Identify which cell holds the provided text, then report its (x, y) central coordinate. 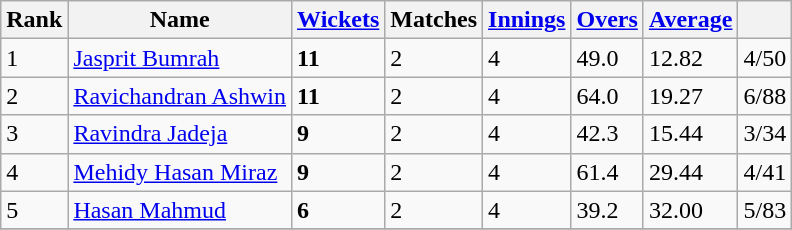
Average (690, 20)
39.2 (607, 210)
4/41 (765, 172)
4/50 (765, 58)
Ravindra Jadeja (180, 134)
Jasprit Bumrah (180, 58)
Name (180, 20)
12.82 (690, 58)
3/34 (765, 134)
Rank (34, 20)
Matches (434, 20)
Innings (527, 20)
1 (34, 58)
32.00 (690, 210)
Overs (607, 20)
5/83 (765, 210)
Ravichandran Ashwin (180, 96)
Hasan Mahmud (180, 210)
19.27 (690, 96)
61.4 (607, 172)
64.0 (607, 96)
49.0 (607, 58)
3 (34, 134)
6 (338, 210)
15.44 (690, 134)
5 (34, 210)
29.44 (690, 172)
42.3 (607, 134)
Wickets (338, 20)
Mehidy Hasan Miraz (180, 172)
6/88 (765, 96)
